Determine the (x, y) coordinate at the center of the cell enclosing the given text.  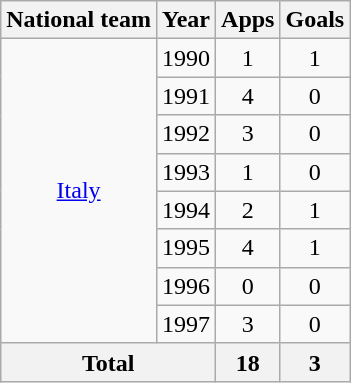
Italy (79, 191)
1997 (186, 324)
18 (248, 362)
Apps (248, 20)
National team (79, 20)
Year (186, 20)
1994 (186, 210)
1993 (186, 172)
1990 (186, 58)
1996 (186, 286)
1992 (186, 134)
Goals (315, 20)
1995 (186, 248)
1991 (186, 96)
Total (108, 362)
2 (248, 210)
